Scan for the cell matching the given text and deliver its [X, Y] coordinate at center. 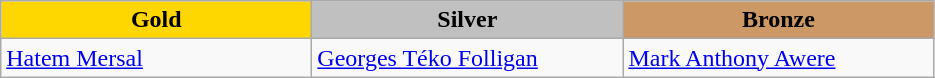
Georges Téko Folligan [468, 58]
Hatem Mersal [156, 58]
Bronze [778, 20]
Mark Anthony Awere [778, 58]
Gold [156, 20]
Silver [468, 20]
